Find where the given text appears and provide that cell's center as (x, y) coordinate. 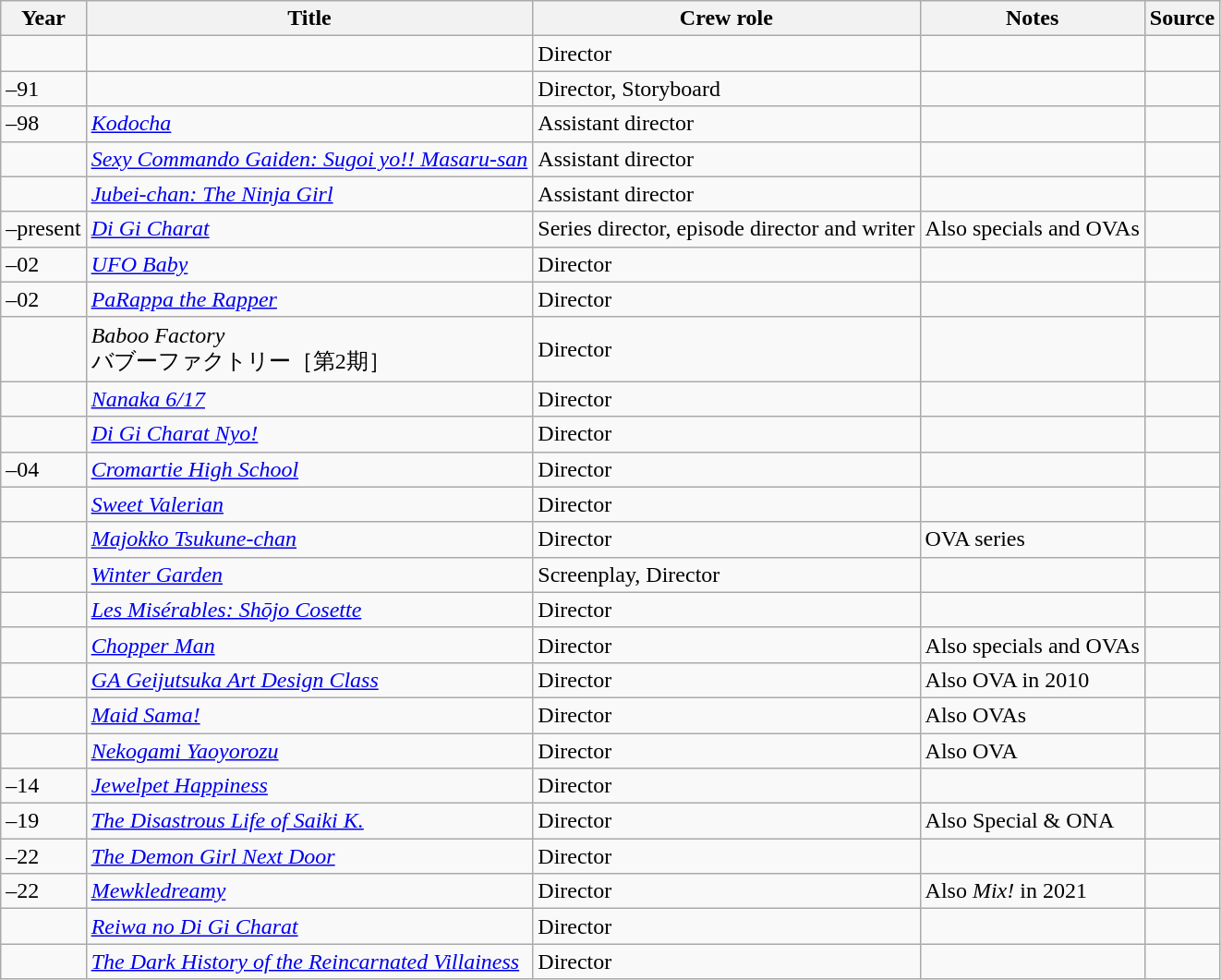
Sweet Valerian (309, 504)
Sexy Commando Gaiden: Sugoi yo!! Masaru-san (309, 159)
Winter Garden (309, 575)
Nanaka 6/17 (309, 399)
Also OVA in 2010 (1033, 680)
Title (309, 18)
–14 (43, 786)
Notes (1033, 18)
Year (43, 18)
–04 (43, 469)
Chopper Man (309, 645)
The Dark History of the Reincarnated Villainess (309, 962)
Baboo Factoryバブーファクトリー［第2期］ (309, 349)
GA Geijutsuka Art Design Class (309, 680)
Maid Sama! (309, 715)
Also Special & ONA (1033, 821)
Di Gi Charat (309, 229)
–98 (43, 124)
Jewelpet Happiness (309, 786)
–present (43, 229)
Mewkledreamy (309, 891)
–19 (43, 821)
Nekogami Yaoyorozu (309, 751)
Director, Storyboard (726, 89)
The Disastrous Life of Saiki K. (309, 821)
Also OVAs (1033, 715)
Source (1182, 18)
OVA series (1033, 539)
Crew role (726, 18)
–91 (43, 89)
Cromartie High School (309, 469)
The Demon Girl Next Door (309, 856)
Jubei-chan: The Ninja Girl (309, 194)
PaRappa the Rapper (309, 299)
Kodocha (309, 124)
Also OVA (1033, 751)
Series director, episode director and writer (726, 229)
Screenplay, Director (726, 575)
Di Gi Charat Nyo! (309, 434)
Also Mix! in 2021 (1033, 891)
Reiwa no Di Gi Charat (309, 926)
Les Misérables: Shōjo Cosette (309, 610)
UFO Baby (309, 264)
Majokko Tsukune-chan (309, 539)
